Determine the [X, Y] coordinate at the center of the cell enclosing the given text.  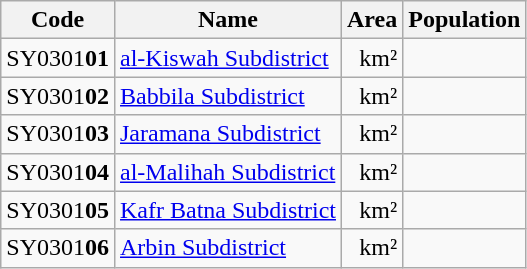
Name [228, 20]
SY030105 [58, 210]
al-Kiswah Subdistrict [228, 58]
SY030106 [58, 248]
Arbin Subdistrict [228, 248]
Jaramana Subdistrict [228, 134]
Code [58, 20]
Area [372, 20]
SY030101 [58, 58]
SY030103 [58, 134]
SY030102 [58, 96]
Population [464, 20]
Kafr Batna Subdistrict [228, 210]
Babbila Subdistrict [228, 96]
al-Malihah Subdistrict [228, 172]
SY030104 [58, 172]
